Return (x, y) of the center of cell containing provided text 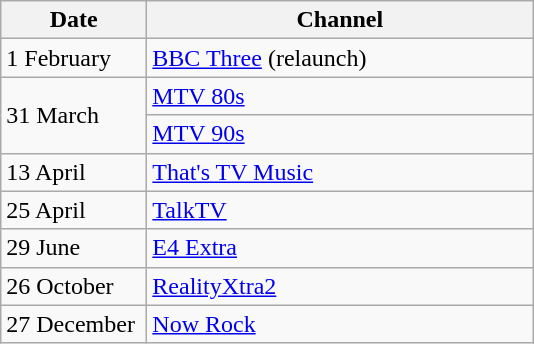
Channel (340, 20)
13 April (74, 172)
MTV 90s (340, 134)
26 October (74, 286)
TalkTV (340, 210)
29 June (74, 248)
1 February (74, 58)
Now Rock (340, 324)
That's TV Music (340, 172)
RealityXtra2 (340, 286)
25 April (74, 210)
27 December (74, 324)
31 March (74, 115)
Date (74, 20)
BBC Three (relaunch) (340, 58)
MTV 80s (340, 96)
E4 Extra (340, 248)
